Return (X, Y) of the center of cell containing provided text 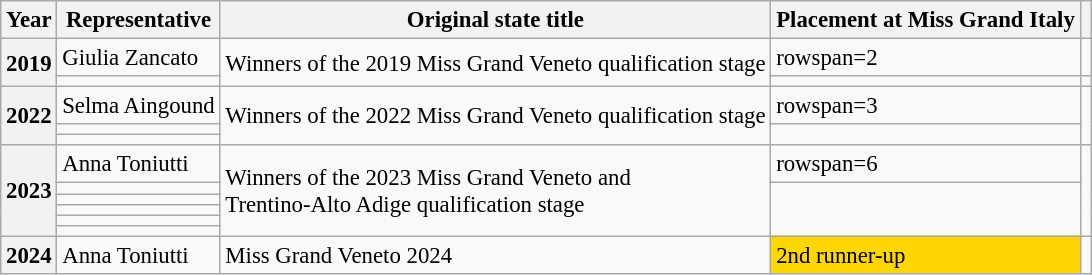
Giulia Zancato (138, 58)
2023 (29, 192)
2024 (29, 255)
Representative (138, 20)
Winners of the 2023 Miss Grand Veneto andTrentino-Alto Adige qualification stage (496, 192)
2019 (29, 63)
Selma Aingound (138, 106)
Miss Grand Veneto 2024 (496, 255)
Winners of the 2019 Miss Grand Veneto qualification stage (496, 63)
rowspan=6 (926, 165)
rowspan=2 (926, 58)
Winners of the 2022 Miss Grand Veneto qualification stage (496, 116)
rowspan=3 (926, 106)
Placement at Miss Grand Italy (926, 20)
Original state title (496, 20)
2nd runner-up (926, 255)
2022 (29, 116)
Year (29, 20)
